Determine the (x, y) coordinate at the center of the cell enclosing the given text.  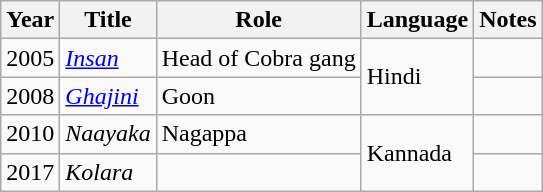
2005 (30, 58)
Language (417, 20)
Role (258, 20)
Goon (258, 96)
Insan (108, 58)
Ghajini (108, 96)
Kolara (108, 172)
2010 (30, 134)
Head of Cobra gang (258, 58)
Notes (508, 20)
Naayaka (108, 134)
2017 (30, 172)
Nagappa (258, 134)
Year (30, 20)
Kannada (417, 153)
2008 (30, 96)
Hindi (417, 77)
Title (108, 20)
